For the text-containing cell, return its midpoint in (X, Y) coordinate format. 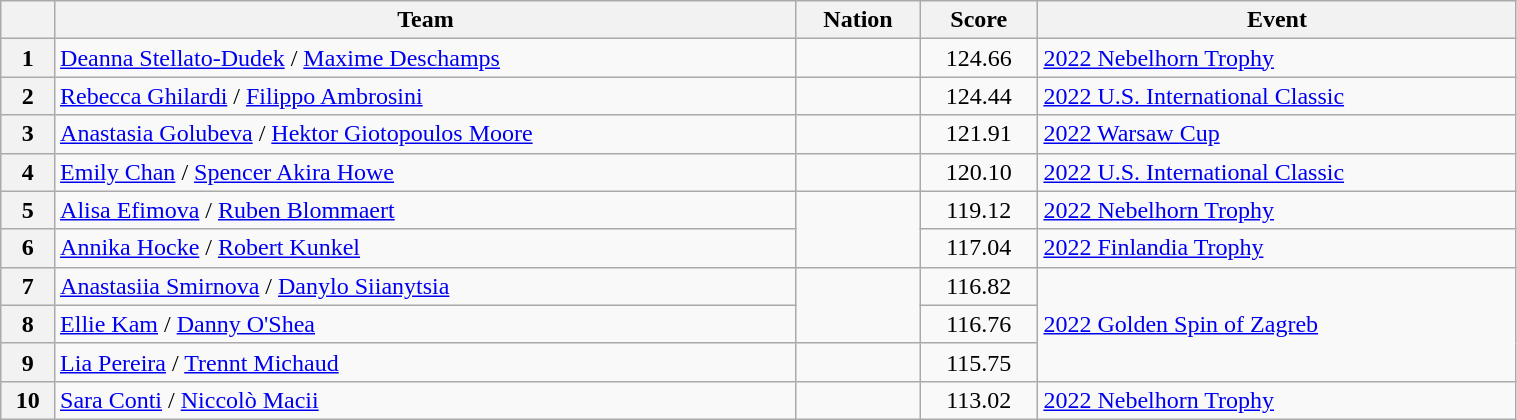
2022 Warsaw Cup (1277, 134)
116.76 (979, 324)
113.02 (979, 400)
Annika Hocke / Robert Kunkel (426, 248)
2 (28, 96)
Ellie Kam / Danny O'Shea (426, 324)
120.10 (979, 172)
Team (426, 20)
124.66 (979, 58)
116.82 (979, 286)
119.12 (979, 210)
Rebecca Ghilardi / Filippo Ambrosini (426, 96)
Emily Chan / Spencer Akira Howe (426, 172)
Lia Pereira / Trennt Michaud (426, 362)
Alisa Efimova / Ruben Blommaert (426, 210)
2022 Golden Spin of Zagreb (1277, 324)
3 (28, 134)
2022 Finlandia Trophy (1277, 248)
115.75 (979, 362)
Sara Conti / Niccolò Macii (426, 400)
4 (28, 172)
1 (28, 58)
Deanna Stellato-Dudek / Maxime Deschamps (426, 58)
8 (28, 324)
121.91 (979, 134)
9 (28, 362)
124.44 (979, 96)
7 (28, 286)
5 (28, 210)
117.04 (979, 248)
Score (979, 20)
Nation (858, 20)
Anastasiia Smirnova / Danylo Siianytsia (426, 286)
10 (28, 400)
6 (28, 248)
Event (1277, 20)
Anastasia Golubeva / Hektor Giotopoulos Moore (426, 134)
